Locate the cell with the specified text and output its [x, y] center coordinate. 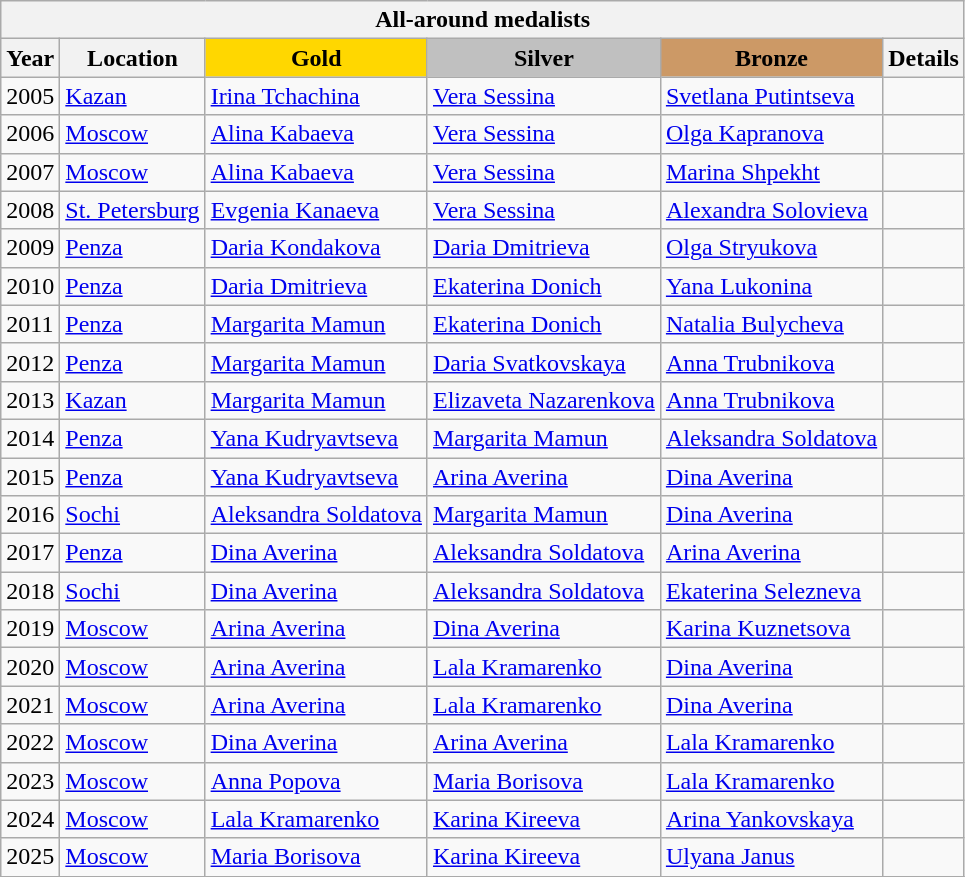
Evgenia Kanaeva [316, 210]
Natalia Bulycheva [771, 324]
Bronze [771, 58]
Alexandra Solovieva [771, 210]
Location [132, 58]
St. Petersburg [132, 210]
Gold [316, 58]
Details [924, 58]
2007 [30, 172]
Daria Svatkovskaya [544, 362]
2021 [30, 705]
Karina Kuznetsova [771, 629]
2010 [30, 286]
Year [30, 58]
2015 [30, 477]
2014 [30, 438]
2013 [30, 400]
2023 [30, 781]
Elizaveta Nazarenkova [544, 400]
Yana Lukonina [771, 286]
All-around medalists [483, 20]
Marina Shpekht [771, 172]
Ekaterina Selezneva [771, 591]
2019 [30, 629]
2022 [30, 743]
Anna Popova [316, 781]
Silver [544, 58]
2006 [30, 134]
Ulyana Janus [771, 857]
Daria Kondakova [316, 248]
Svetlana Putintseva [771, 96]
2016 [30, 515]
2024 [30, 819]
2012 [30, 362]
2020 [30, 667]
2011 [30, 324]
2005 [30, 96]
2009 [30, 248]
2008 [30, 210]
2017 [30, 553]
2018 [30, 591]
Arina Yankovskaya [771, 819]
Olga Kapranova [771, 134]
2025 [30, 857]
Irina Tchachina [316, 96]
Olga Stryukova [771, 248]
